Output the [x, y] coordinate of the center of the cell containing the given text.  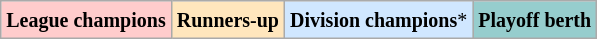
League champions [86, 20]
Playoff berth [535, 20]
Division champions* [379, 20]
Runners-up [228, 20]
